Search for the cell housing the specified text and yield its (x, y) center coordinate. 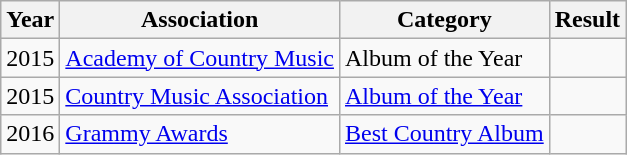
Academy of Country Music (200, 58)
Year (30, 20)
Association (200, 20)
Best Country Album (444, 134)
Category (444, 20)
Grammy Awards (200, 134)
Country Music Association (200, 96)
2016 (30, 134)
Result (587, 20)
